Provide the [X, Y] coordinate of the cell's center where the given text is located.  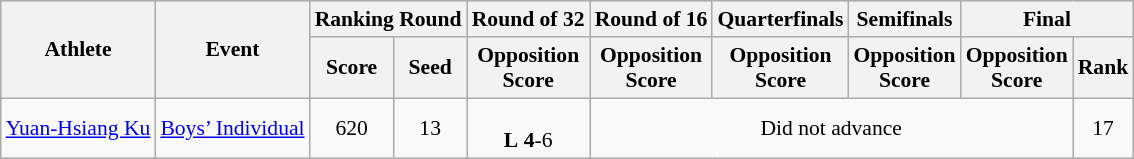
Quarterfinals [780, 19]
L 4-6 [528, 128]
Ranking Round [388, 19]
Yuan-Hsiang Ku [78, 128]
Seed [430, 68]
13 [430, 128]
Rank [1104, 68]
Did not advance [832, 128]
Round of 16 [652, 19]
Score [352, 68]
Semifinals [905, 19]
620 [352, 128]
Event [232, 50]
17 [1104, 128]
Final [1048, 19]
Athlete [78, 50]
Boys’ Individual [232, 128]
Round of 32 [528, 19]
